Output the (x, y) coordinate of the center of the cell containing the given text.  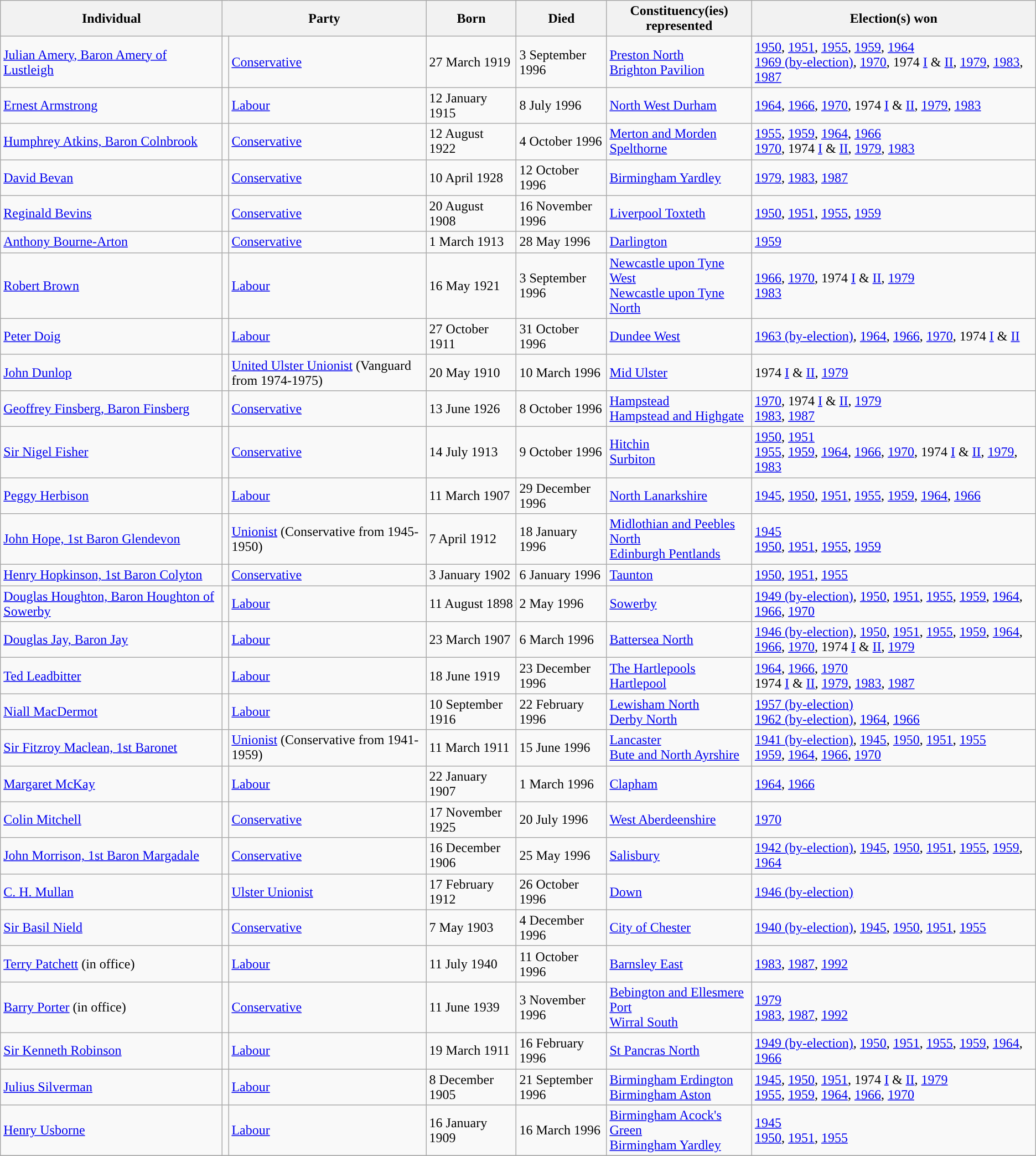
Ulster Unionist (328, 891)
Salisbury (679, 856)
29 December 1996 (561, 495)
John Morrison, 1st Baron Margadale (112, 856)
1950, 19511955, 1959, 1964, 1966, 1970, 1974 I & II, 1979, 1983 (893, 452)
Sir Kenneth Robinson (112, 1051)
31 October 1996 (561, 337)
Colin Mitchell (112, 819)
1949 (by-election), 1950, 1951, 1955, 1959, 1964, 1966 (893, 1051)
22 January 1907 (472, 784)
1942 (by-election), 1945, 1950, 1951, 1955, 1959, 1964 (893, 856)
Terry Patchett (in office) (112, 963)
Merton and MordenSpelthorne (679, 142)
26 October 1996 (561, 891)
Constituency(ies) represented (679, 19)
16 January 1909 (472, 1131)
Peggy Herbison (112, 495)
C. H. Mullan (112, 891)
16 February 1996 (561, 1051)
North West Durham (679, 105)
23 March 1907 (472, 640)
St Pancras North (679, 1051)
20 August 1908 (472, 214)
11 June 1939 (472, 1007)
1955, 1959, 1964, 19661970, 1974 I & II, 1979, 1983 (893, 142)
1963 (by-election), 1964, 1966, 1970, 1974 I & II (893, 337)
Birmingham Yardley (679, 177)
Mid Ulster (679, 372)
15 June 1996 (561, 747)
David Bevan (112, 177)
Unionist (Conservative from 1941-1959) (328, 747)
16 May 1921 (472, 286)
3 November 1996 (561, 1007)
Election(s) won (893, 19)
4 December 1996 (561, 928)
27 October 1911 (472, 337)
1949 (by-election), 1950, 1951, 1955, 1959, 1964, 1966, 1970 (893, 603)
1974 I & II, 1979 (893, 372)
John Hope, 1st Baron Glendevon (112, 539)
North Lanarkshire (679, 495)
2 May 1996 (561, 603)
8 December 1905 (472, 1086)
14 July 1913 (472, 452)
10 September 1916 (472, 712)
Individual (112, 19)
12 January 1915 (472, 105)
1941 (by-election), 1945, 1950, 1951, 19551959, 1964, 1966, 1970 (893, 747)
Midlothian and Peebles NorthEdinburgh Pentlands (679, 539)
1945, 1950, 1951, 1955, 1959, 1964, 1966 (893, 495)
11 October 1996 (561, 963)
Preston NorthBrighton Pavilion (679, 62)
28 May 1996 (561, 242)
1964, 1966, 19701974 I & II, 1979, 1983, 1987 (893, 675)
1950, 1951, 1955 (893, 575)
Peter Doig (112, 337)
Reginald Bevins (112, 214)
16 November 1996 (561, 214)
18 January 1996 (561, 539)
1964, 1966, 1970, 1974 I & II, 1979, 1983 (893, 105)
The HartlepoolsHartlepool (679, 675)
25 May 1996 (561, 856)
1940 (by-election), 1945, 1950, 1951, 1955 (893, 928)
Anthony Bourne-Arton (112, 242)
Unionist (Conservative from 1945-1950) (328, 539)
11 March 1907 (472, 495)
Taunton (679, 575)
Humphrey Atkins, Baron Colnbrook (112, 142)
Birmingham ErdingtonBirmingham Aston (679, 1086)
Liverpool Toxteth (679, 214)
19451950, 1951, 1955, 1959 (893, 539)
11 July 1940 (472, 963)
HitchinSurbiton (679, 452)
1979, 1983, 1987 (893, 177)
Julius Silverman (112, 1086)
Geoffrey Finsberg, Baron Finsberg (112, 409)
1959 (893, 242)
16 December 1906 (472, 856)
19 March 1911 (472, 1051)
Down (679, 891)
17 November 1925 (472, 819)
United Ulster Unionist (Vanguard from 1974-1975) (328, 372)
Robert Brown (112, 286)
Sowerby (679, 603)
Niall MacDermot (112, 712)
Henry Hopkinson, 1st Baron Colyton (112, 575)
1 March 1913 (472, 242)
John Dunlop (112, 372)
10 March 1996 (561, 372)
20 July 1996 (561, 819)
Barnsley East (679, 963)
Newcastle upon Tyne WestNewcastle upon Tyne North (679, 286)
1950, 1951, 1955, 1959, 19641969 (by-election), 1970, 1974 I & II, 1979, 1983, 1987 (893, 62)
Bebington and Ellesmere PortWirral South (679, 1007)
20 May 1910 (472, 372)
6 March 1996 (561, 640)
17 February 1912 (472, 891)
19791983, 1987, 1992 (893, 1007)
Sir Basil Nield (112, 928)
16 March 1996 (561, 1131)
1950, 1951, 1955, 1959 (893, 214)
1966, 1970, 1974 I & II, 19791983 (893, 286)
Margaret McKay (112, 784)
1983, 1987, 1992 (893, 963)
23 December 1996 (561, 675)
Party (324, 19)
Douglas Houghton, Baron Houghton of Sowerby (112, 603)
1970 (893, 819)
12 August 1922 (472, 142)
1946 (by-election), 1950, 1951, 1955, 1959, 1964, 1966, 1970, 1974 I & II, 1979 (893, 640)
18 June 1919 (472, 675)
13 June 1926 (472, 409)
Henry Usborne (112, 1131)
9 October 1996 (561, 452)
7 May 1903 (472, 928)
HampsteadHampstead and Highgate (679, 409)
3 January 1902 (472, 575)
Sir Fitzroy Maclean, 1st Baronet (112, 747)
Born (472, 19)
1957 (by-election)1962 (by-election), 1964, 1966 (893, 712)
1946 (by-election) (893, 891)
10 April 1928 (472, 177)
4 October 1996 (561, 142)
11 August 1898 (472, 603)
7 April 1912 (472, 539)
1945, 1950, 1951, 1974 I & II, 19791955, 1959, 1964, 1966, 1970 (893, 1086)
Julian Amery, Baron Amery of Lustleigh (112, 62)
Darlington (679, 242)
1964, 1966 (893, 784)
Lewisham NorthDerby North (679, 712)
22 February 1996 (561, 712)
LancasterBute and North Ayrshire (679, 747)
Clapham (679, 784)
Dundee West (679, 337)
8 July 1996 (561, 105)
1 March 1996 (561, 784)
Douglas Jay, Baron Jay (112, 640)
8 October 1996 (561, 409)
27 March 1919 (472, 62)
City of Chester (679, 928)
West Aberdeenshire (679, 819)
12 October 1996 (561, 177)
Birmingham Acock's GreenBirmingham Yardley (679, 1131)
21 September 1996 (561, 1086)
Died (561, 19)
19451950, 1951, 1955 (893, 1131)
Barry Porter (in office) (112, 1007)
Ted Leadbitter (112, 675)
Sir Nigel Fisher (112, 452)
Ernest Armstrong (112, 105)
6 January 1996 (561, 575)
Battersea North (679, 640)
1970, 1974 I & II, 19791983, 1987 (893, 409)
11 March 1911 (472, 747)
